Capture the cell that displays the provided text and extract its (X, Y) central coordinate. 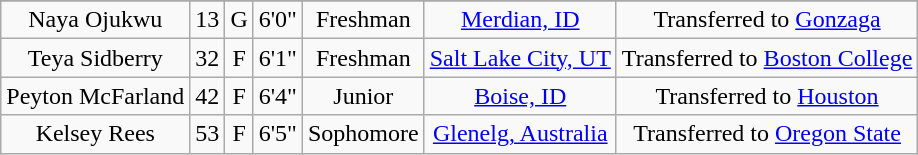
Transferred to Houston (766, 96)
42 (208, 96)
Merdian, ID (520, 20)
6'5" (278, 134)
Transferred to Oregon State (766, 134)
G (239, 20)
Kelsey Rees (96, 134)
Boise, ID (520, 96)
Glenelg, Australia (520, 134)
32 (208, 58)
6'0" (278, 20)
13 (208, 20)
Naya Ojukwu (96, 20)
Peyton McFarland (96, 96)
Transferred to Gonzaga (766, 20)
6'1" (278, 58)
Junior (363, 96)
Teya Sidberry (96, 58)
53 (208, 134)
Salt Lake City, UT (520, 58)
Transferred to Boston College (766, 58)
Sophomore (363, 134)
6'4" (278, 96)
